Provide the [X, Y] coordinate of the cell's center where the given text is located.  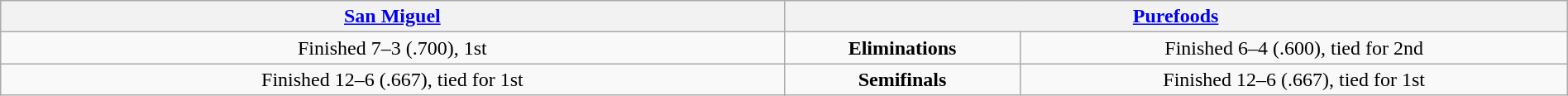
Finished 6–4 (.600), tied for 2nd [1293, 48]
Finished 7–3 (.700), 1st [392, 48]
Purefoods [1176, 17]
San Miguel [392, 17]
Eliminations [902, 48]
Semifinals [902, 79]
